Output the (x, y) coordinate of the center of the cell containing the given text.  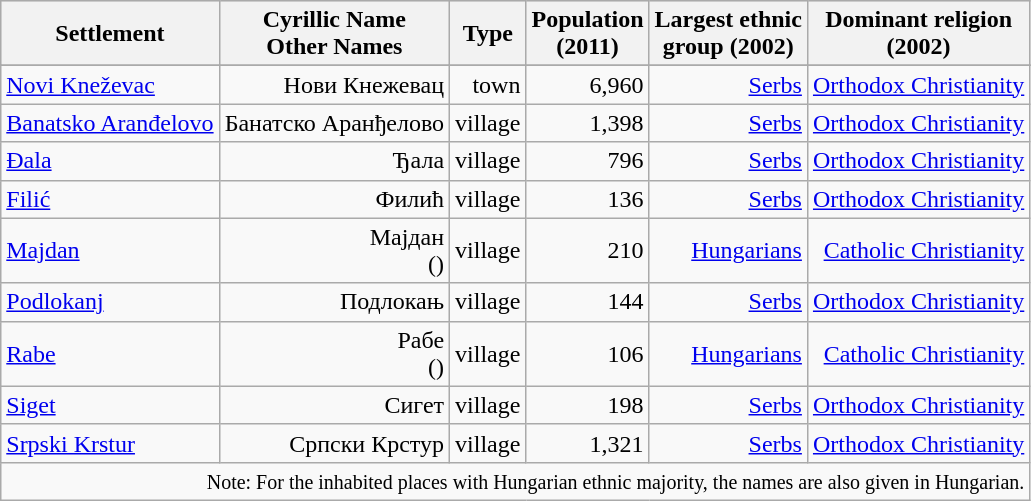
Мајдан() (334, 250)
Majdan (110, 250)
106 (588, 354)
Нови Кнежевац (334, 85)
Srpski Krstur (110, 443)
Podlokanj (110, 302)
210 (588, 250)
Novi Kneževac (110, 85)
Filić (110, 199)
Сигет (334, 405)
Rabe (110, 354)
144 (588, 302)
136 (588, 199)
6,960 (588, 85)
town (488, 85)
Banatsko Aranđelovo (110, 123)
Филић (334, 199)
Population(2011) (588, 34)
Siget (110, 405)
Српски Крстур (334, 443)
Type (488, 34)
198 (588, 405)
Cyrillic NameOther Names (334, 34)
Ђала (334, 161)
Dominant religion(2002) (918, 34)
Подлокањ (334, 302)
Largest ethnicgroup (2002) (728, 34)
1,398 (588, 123)
796 (588, 161)
Note: For the inhabited places with Hungarian ethnic majority, the names are also given in Hungarian. (516, 481)
Банатско Аранђелово (334, 123)
1,321 (588, 443)
Đala (110, 161)
Рабе() (334, 354)
Settlement (110, 34)
